Return [x, y] of the center of cell containing provided text 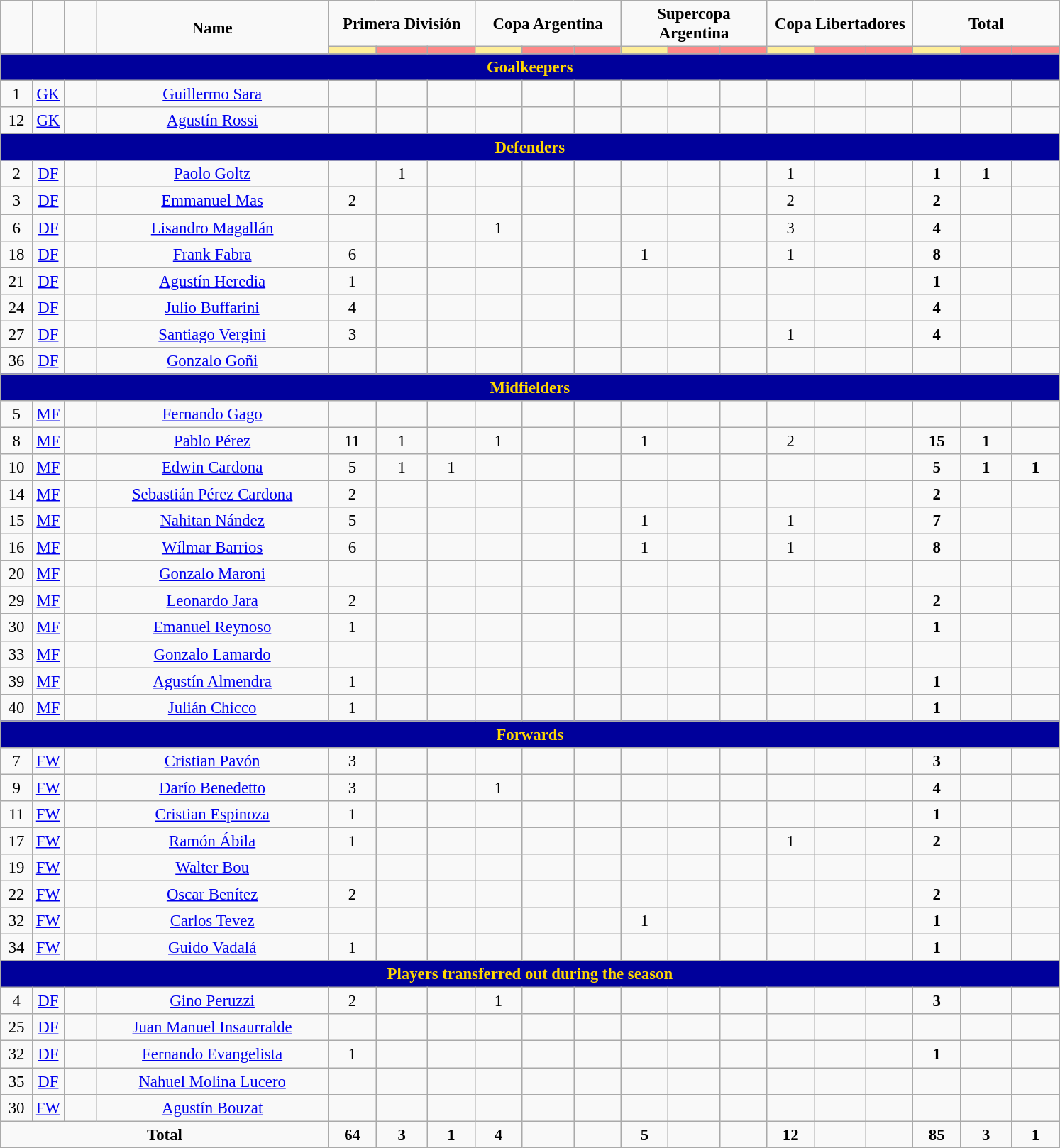
18 [17, 254]
Name [212, 27]
Agustín Almendra [212, 681]
Walter Bou [212, 868]
Agustín Bouzat [212, 1108]
Wílmar Barrios [212, 548]
Agustín Rossi [212, 121]
Goalkeepers [530, 67]
21 [17, 281]
10 [17, 468]
Midfielders [530, 387]
19 [17, 868]
14 [17, 495]
34 [17, 948]
24 [17, 307]
27 [17, 334]
22 [17, 895]
29 [17, 601]
Fernando Evangelista [212, 1054]
20 [17, 574]
Ramón Ábila [212, 841]
85 [937, 1135]
Defenders [530, 148]
Pablo Pérez [212, 441]
Copa Argentina [548, 24]
Gonzalo Maroni [212, 574]
Gino Peruzzi [212, 1001]
Paolo Goltz [212, 174]
Cristian Espinoza [212, 815]
Agustín Heredia [212, 281]
Santiago Vergini [212, 334]
Players transferred out during the season [530, 974]
Fernando Gago [212, 414]
Guillermo Sara [212, 94]
9 [17, 788]
Leonardo Jara [212, 601]
33 [17, 654]
40 [17, 707]
Julio Buffarini [212, 307]
17 [17, 841]
Sebastián Pérez Cardona [212, 495]
Frank Fabra [212, 254]
Guido Vadalá [212, 948]
Gonzalo Lamardo [212, 654]
Forwards [530, 734]
Gonzalo Goñi [212, 361]
Edwin Cardona [212, 468]
Julián Chicco [212, 707]
25 [17, 1028]
35 [17, 1081]
39 [17, 681]
16 [17, 548]
36 [17, 361]
Oscar Benítez [212, 895]
Carlos Tevez [212, 921]
Nahitan Nández [212, 521]
Lisandro Magallán [212, 228]
Darío Benedetto [212, 788]
Cristian Pavón [212, 761]
64 [352, 1135]
Primera División [402, 24]
Emmanuel Mas [212, 201]
Juan Manuel Insaurralde [212, 1028]
Copa Libertadores [840, 24]
Emanuel Reynoso [212, 628]
Supercopa Argentina [694, 24]
Nahuel Molina Lucero [212, 1081]
